Output the [X, Y] coordinate of the center of the cell containing the given text.  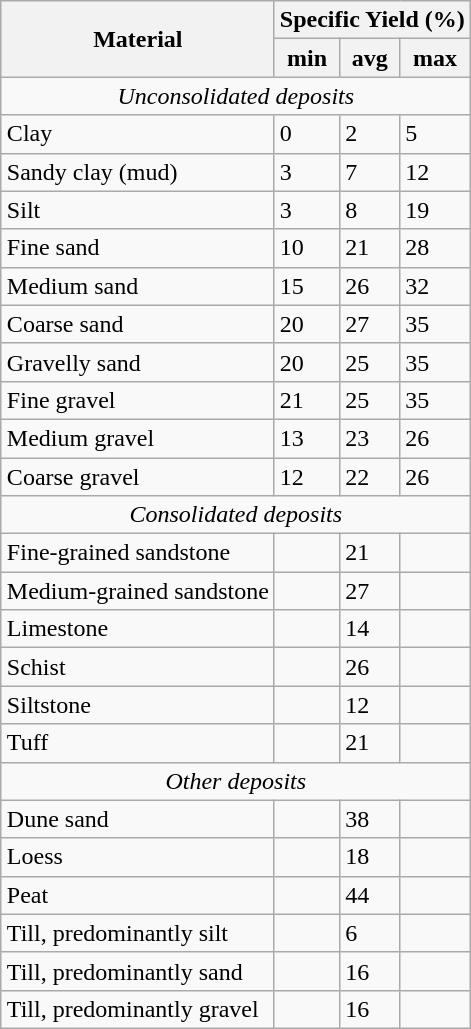
Medium-grained sandstone [138, 591]
Medium sand [138, 286]
Siltstone [138, 705]
Tuff [138, 743]
6 [370, 933]
18 [370, 857]
Fine-grained sandstone [138, 553]
5 [435, 134]
min [306, 58]
Limestone [138, 629]
13 [306, 438]
Consolidated deposits [236, 515]
32 [435, 286]
Unconsolidated deposits [236, 96]
7 [370, 172]
23 [370, 438]
Material [138, 39]
28 [435, 248]
22 [370, 477]
15 [306, 286]
Other deposits [236, 781]
14 [370, 629]
Sandy clay (mud) [138, 172]
Coarse sand [138, 324]
Silt [138, 210]
19 [435, 210]
2 [370, 134]
max [435, 58]
Peat [138, 895]
Coarse gravel [138, 477]
Loess [138, 857]
Till, predominantly silt [138, 933]
38 [370, 819]
8 [370, 210]
Schist [138, 667]
Dune sand [138, 819]
Medium gravel [138, 438]
Clay [138, 134]
44 [370, 895]
Specific Yield (%) [372, 20]
0 [306, 134]
avg [370, 58]
Fine gravel [138, 400]
10 [306, 248]
Gravelly sand [138, 362]
Till, predominantly gravel [138, 1009]
Till, predominantly sand [138, 971]
Fine sand [138, 248]
